Extract the (x, y) coordinate from the center of the cell holding the provided text.  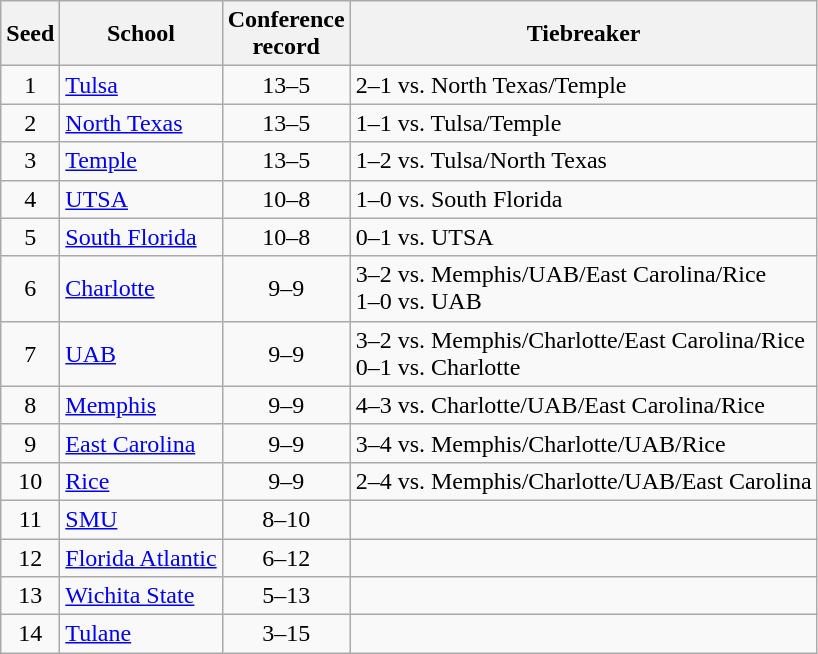
1–2 vs. Tulsa/North Texas (584, 161)
2–4 vs. Memphis/Charlotte/UAB/East Carolina (584, 481)
8 (30, 405)
5–13 (286, 596)
3 (30, 161)
5 (30, 237)
4 (30, 199)
3–4 vs. Memphis/Charlotte/UAB/Rice (584, 443)
0–1 vs. UTSA (584, 237)
School (141, 34)
3–2 vs. Memphis/Charlotte/East Carolina/Rice0–1 vs. Charlotte (584, 354)
1–1 vs. Tulsa/Temple (584, 123)
Tiebreaker (584, 34)
1 (30, 85)
UTSA (141, 199)
3–15 (286, 634)
SMU (141, 519)
13 (30, 596)
6 (30, 288)
South Florida (141, 237)
2 (30, 123)
Wichita State (141, 596)
Tulane (141, 634)
Seed (30, 34)
7 (30, 354)
3–2 vs. Memphis/UAB/East Carolina/Rice1–0 vs. UAB (584, 288)
Rice (141, 481)
UAB (141, 354)
Temple (141, 161)
Tulsa (141, 85)
11 (30, 519)
8–10 (286, 519)
Memphis (141, 405)
1–0 vs. South Florida (584, 199)
East Carolina (141, 443)
2–1 vs. North Texas/Temple (584, 85)
6–12 (286, 557)
10 (30, 481)
Florida Atlantic (141, 557)
14 (30, 634)
12 (30, 557)
9 (30, 443)
Conferencerecord (286, 34)
Charlotte (141, 288)
North Texas (141, 123)
4–3 vs. Charlotte/UAB/East Carolina/Rice (584, 405)
